Locate the cell with the specified text and output its (x, y) center coordinate. 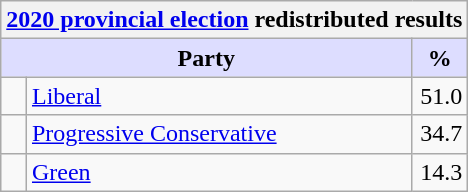
Party (206, 58)
% (440, 58)
14.3 (440, 172)
34.7 (440, 134)
Progressive Conservative (218, 134)
Green (218, 172)
Liberal (218, 96)
51.0 (440, 96)
2020 provincial election redistributed results (234, 20)
